Capture the cell that displays the provided text and extract its [X, Y] central coordinate. 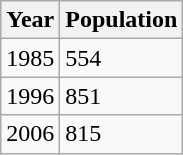
554 [122, 58]
2006 [30, 134]
Year [30, 20]
851 [122, 96]
1985 [30, 58]
815 [122, 134]
1996 [30, 96]
Population [122, 20]
